Find where the given text appears and provide that cell's center as [X, Y] coordinate. 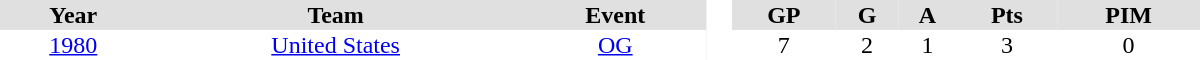
1980 [74, 45]
OG [616, 45]
PIM [1128, 15]
A [927, 15]
2 [867, 45]
GP [784, 15]
Pts [1008, 15]
0 [1128, 45]
G [867, 15]
7 [784, 45]
Event [616, 15]
1 [927, 45]
3 [1008, 45]
United States [336, 45]
Year [74, 15]
Team [336, 15]
